Capture the cell that displays the provided text and extract its (X, Y) central coordinate. 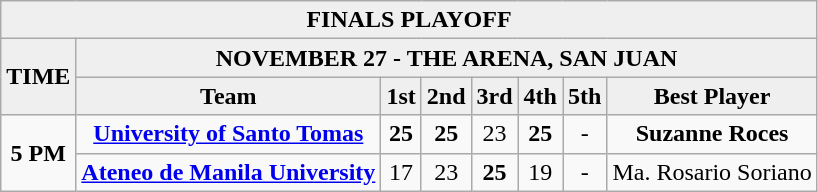
3rd (494, 96)
TIME (38, 77)
Best Player (712, 96)
University of Santo Tomas (228, 134)
5th (584, 96)
1st (401, 96)
Suzanne Roces (712, 134)
2nd (446, 96)
4th (540, 96)
FINALS PLAYOFF (410, 20)
17 (401, 172)
Ateneo de Manila University (228, 172)
5 PM (38, 153)
19 (540, 172)
NOVEMBER 27 - THE ARENA, SAN JUAN (446, 58)
Ma. Rosario Soriano (712, 172)
Team (228, 96)
